Detect which cell encompasses the target text, then output its (x, y) center coordinate. 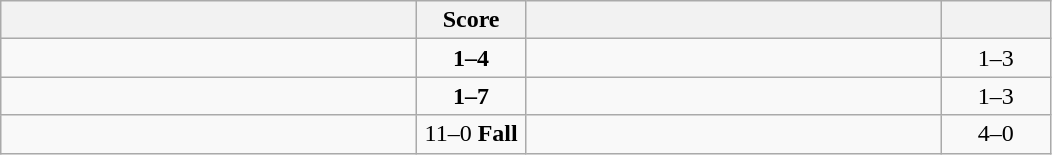
1–7 (472, 96)
1–4 (472, 58)
11–0 Fall (472, 134)
Score (472, 20)
4–0 (996, 134)
